Return the [X, Y] coordinate for the center point of the cell that contains the specified text.  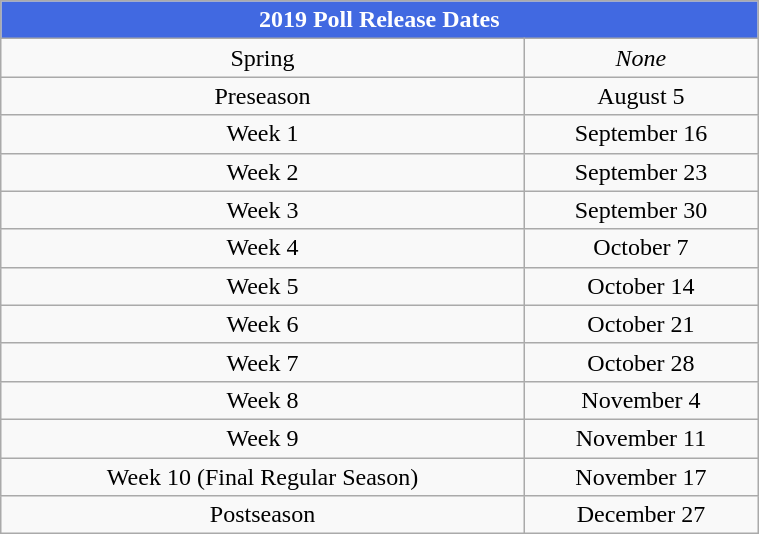
Week 3 [263, 210]
Week 10 (Final Regular Season) [263, 477]
October 21 [640, 324]
Postseason [263, 515]
September 23 [640, 172]
Week 4 [263, 248]
November 17 [640, 477]
August 5 [640, 96]
Week 7 [263, 362]
November 11 [640, 438]
Week 9 [263, 438]
Week 2 [263, 172]
Week 5 [263, 286]
Week 8 [263, 400]
Spring [263, 58]
October 14 [640, 286]
Week 6 [263, 324]
None [640, 58]
September 16 [640, 134]
2019 Poll Release Dates [380, 20]
Preseason [263, 96]
October 7 [640, 248]
Week 1 [263, 134]
October 28 [640, 362]
December 27 [640, 515]
September 30 [640, 210]
November 4 [640, 400]
